Provide the (X, Y) coordinate of the cell's center where the given text is located.  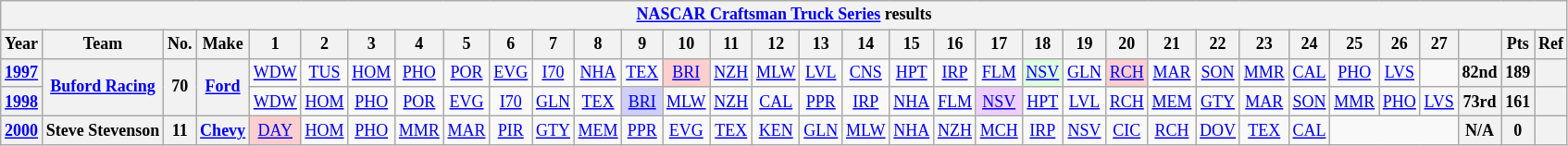
70 (180, 87)
Make (223, 44)
13 (821, 44)
3 (372, 44)
Ford (223, 87)
26 (1400, 44)
TUS (324, 72)
10 (687, 44)
Buford Racing (102, 87)
5 (467, 44)
8 (598, 44)
Chevy (223, 129)
14 (866, 44)
PIR (511, 129)
23 (1264, 44)
7 (554, 44)
KEN (776, 129)
4 (420, 44)
25 (1355, 44)
73rd (1479, 102)
Year (22, 44)
No. (180, 44)
21 (1172, 44)
0 (1518, 129)
CNS (866, 72)
Team (102, 44)
Pts (1518, 44)
18 (1042, 44)
17 (999, 44)
1997 (22, 72)
N/A (1479, 129)
MCH (999, 129)
Ref (1551, 44)
161 (1518, 102)
20 (1126, 44)
1998 (22, 102)
1 (275, 44)
15 (912, 44)
NASCAR Craftsman Truck Series results (785, 15)
24 (1309, 44)
12 (776, 44)
2 (324, 44)
DAY (275, 129)
82nd (1479, 72)
27 (1438, 44)
19 (1085, 44)
2000 (22, 129)
CIC (1126, 129)
Steve Stevenson (102, 129)
16 (955, 44)
DOV (1218, 129)
9 (642, 44)
189 (1518, 72)
22 (1218, 44)
6 (511, 44)
